Output the (x, y) coordinate of the center of the cell containing the given text.  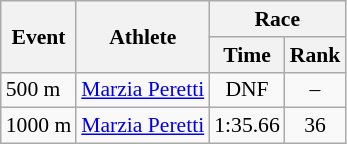
1:35.66 (246, 126)
Time (246, 55)
36 (316, 126)
Athlete (142, 36)
Race (277, 19)
Rank (316, 55)
Event (38, 36)
– (316, 90)
DNF (246, 90)
1000 m (38, 126)
500 m (38, 90)
